For the text-containing cell, return its midpoint in (X, Y) coordinate format. 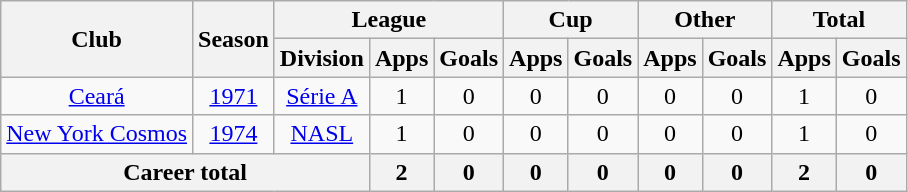
Ceará (97, 96)
NASL (322, 134)
Other (705, 20)
1974 (234, 134)
New York Cosmos (97, 134)
League (388, 20)
Division (322, 58)
Série A (322, 96)
Club (97, 39)
Cup (571, 20)
Career total (186, 172)
Season (234, 39)
1971 (234, 96)
Total (839, 20)
